Detect which cell encompasses the target text, then output its [x, y] center coordinate. 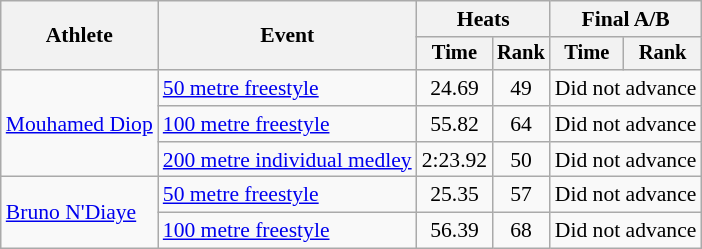
Event [288, 36]
Heats [484, 19]
Mouhamed Diop [80, 124]
Athlete [80, 36]
Final A/B [626, 19]
200 metre individual medley [288, 160]
68 [521, 231]
Bruno N'Diaye [80, 212]
24.69 [454, 88]
57 [521, 195]
50 [521, 160]
25.35 [454, 195]
56.39 [454, 231]
55.82 [454, 124]
64 [521, 124]
49 [521, 88]
2:23.92 [454, 160]
